From the cell containing the given text, extract its center point as [x, y] coordinate. 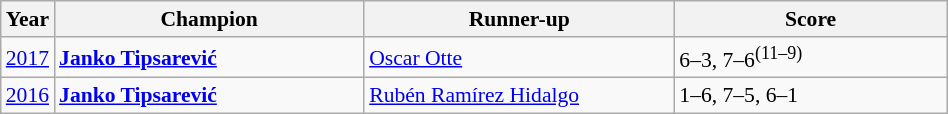
Champion [209, 19]
2016 [28, 96]
Year [28, 19]
2017 [28, 58]
Rubén Ramírez Hidalgo [519, 96]
Oscar Otte [519, 58]
1–6, 7–5, 6–1 [810, 96]
Score [810, 19]
Runner-up [519, 19]
6–3, 7–6(11–9) [810, 58]
